Find where the given text appears and provide that cell's center as [X, Y] coordinate. 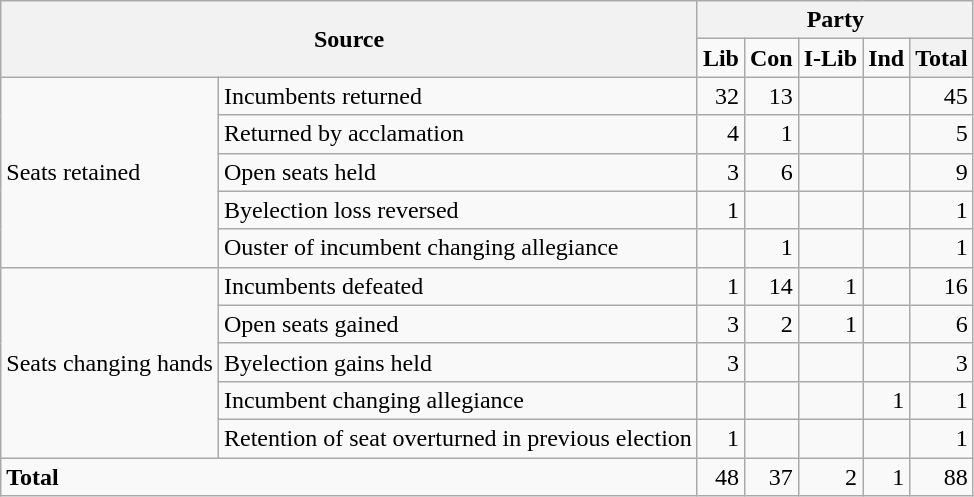
Retention of seat overturned in previous election [458, 438]
Incumbents returned [458, 96]
37 [771, 477]
48 [720, 477]
Byelection loss reversed [458, 210]
Returned by acclamation [458, 134]
4 [720, 134]
Ind [886, 58]
14 [771, 286]
Incumbents defeated [458, 286]
Seats changing hands [110, 362]
Open seats held [458, 172]
Source [350, 39]
Open seats gained [458, 324]
Con [771, 58]
Byelection gains held [458, 362]
Party [835, 20]
16 [942, 286]
Seats retained [110, 172]
9 [942, 172]
Lib [720, 58]
I-Lib [830, 58]
Incumbent changing allegiance [458, 400]
Ouster of incumbent changing allegiance [458, 248]
45 [942, 96]
88 [942, 477]
13 [771, 96]
5 [942, 134]
32 [720, 96]
